Search for the cell housing the specified text and yield its [X, Y] center coordinate. 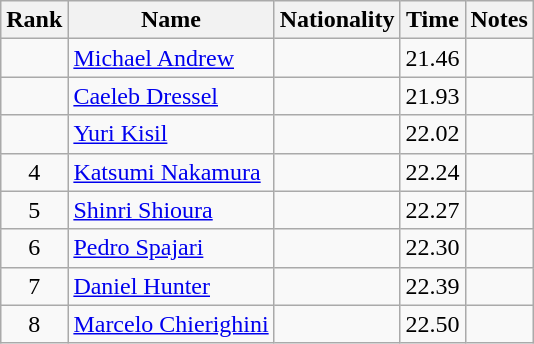
Notes [499, 20]
22.27 [432, 210]
Time [432, 20]
Caeleb Dressel [171, 96]
Daniel Hunter [171, 286]
Shinri Shioura [171, 210]
Nationality [337, 20]
21.46 [432, 58]
8 [34, 324]
7 [34, 286]
22.02 [432, 134]
Marcelo Chierighini [171, 324]
Katsumi Nakamura [171, 172]
22.39 [432, 286]
21.93 [432, 96]
22.24 [432, 172]
22.50 [432, 324]
Yuri Kisil [171, 134]
Rank [34, 20]
22.30 [432, 248]
Name [171, 20]
5 [34, 210]
4 [34, 172]
Michael Andrew [171, 58]
6 [34, 248]
Pedro Spajari [171, 248]
